Return the (X, Y) coordinate for the center point of the cell that contains the specified text.  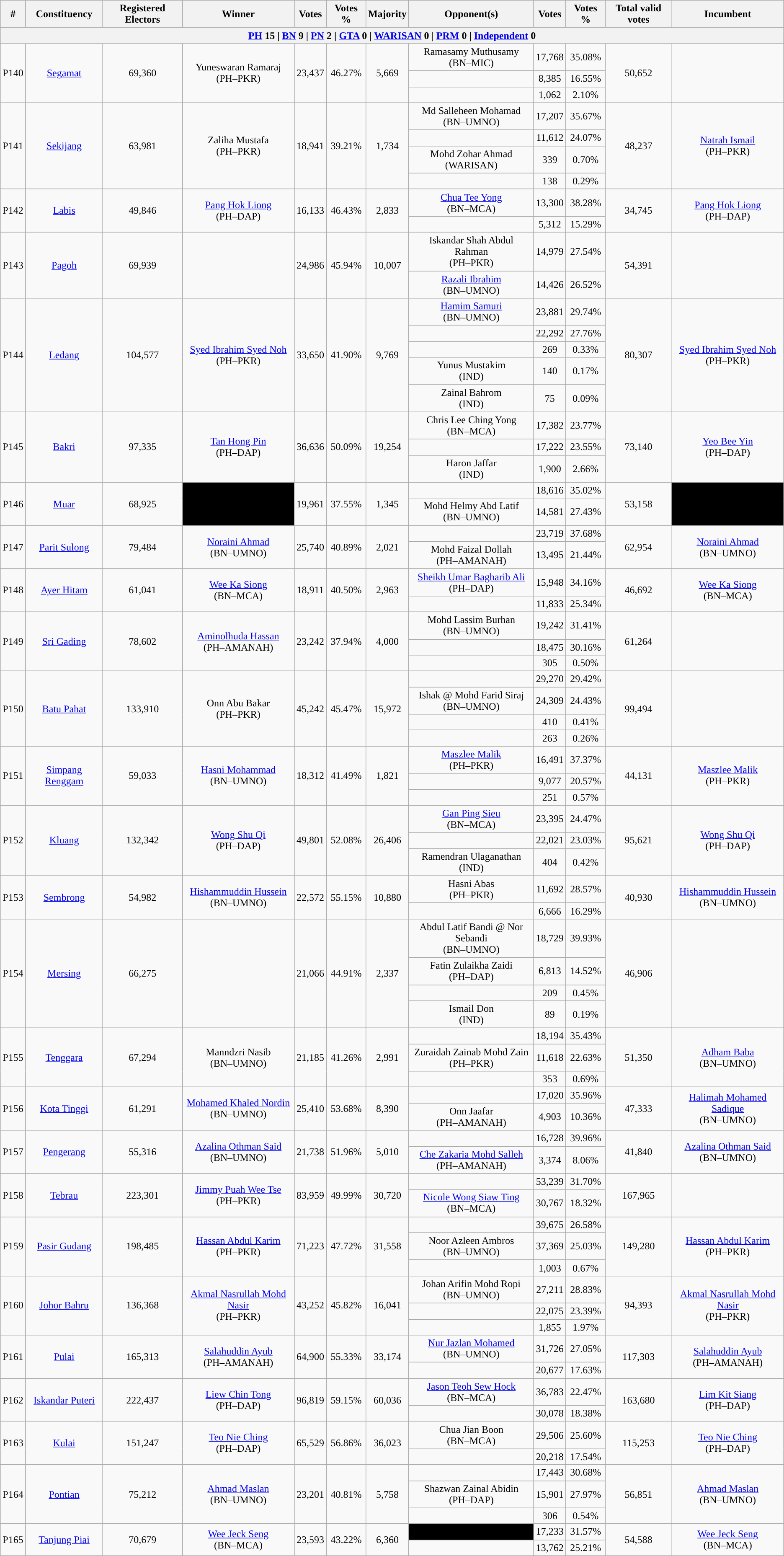
22,292 (549, 333)
10,007 (387, 265)
22,572 (311, 897)
Pagoh (64, 265)
9,077 (549, 781)
6,666 (549, 911)
4,000 (387, 641)
39,675 (549, 1225)
27.05% (585, 1349)
54,982 (142, 897)
11,833 (549, 604)
P156 (13, 1109)
83,959 (311, 1195)
55.33% (346, 1357)
Incumbent (728, 14)
Kulai (64, 1443)
30,767 (549, 1203)
Fatin Zulaikha Zaidi(PH–DAP) (471, 971)
35.08% (585, 57)
1,003 (549, 1268)
40.89% (346, 547)
36,636 (311, 447)
26.58% (585, 1225)
45.94% (346, 265)
75,212 (142, 1494)
16.55% (585, 79)
Sekijang (64, 146)
23.55% (585, 447)
Yuneswaran Ramaraj(PH–PKR) (238, 73)
39.93% (585, 938)
410 (549, 722)
22,075 (549, 1311)
163,680 (638, 1400)
Ayer Hitam (64, 590)
40.50% (346, 590)
16.29% (585, 911)
56.86% (346, 1443)
17,382 (549, 426)
Labis (64, 210)
23,719 (549, 533)
1,734 (387, 146)
41.90% (346, 355)
0.50% (585, 663)
P165 (13, 1540)
5,312 (549, 224)
P146 (13, 504)
97,335 (142, 447)
16,133 (311, 210)
21.44% (585, 555)
17,222 (549, 447)
P144 (13, 355)
94,393 (638, 1305)
1,345 (387, 504)
Mersing (64, 973)
45.47% (346, 709)
21,185 (311, 1057)
25.03% (585, 1246)
14,581 (549, 512)
69,939 (142, 265)
P150 (13, 709)
Che Zakaria Mohd Salleh(PH–AMANAH) (471, 1160)
23,201 (311, 1494)
0.57% (585, 797)
Md Salleheen Mohamad(BN–UMNO) (471, 116)
Johan Arifin Mohd Ropi(BN–UMNO) (471, 1290)
31,726 (549, 1349)
24,309 (549, 700)
50,652 (638, 73)
18,729 (549, 938)
2,963 (387, 590)
Kota Tinggi (64, 1109)
P147 (13, 547)
P142 (13, 210)
0.17% (585, 371)
Shazwan Zainal Abidin(PH–DAP) (471, 1494)
11,692 (549, 889)
0.29% (585, 181)
52.08% (346, 840)
46.43% (346, 210)
209 (549, 993)
133,910 (142, 709)
60,036 (387, 1400)
51,350 (638, 1057)
Yeo Bee Yin(PH–DAP) (728, 447)
P161 (13, 1357)
59,033 (142, 776)
71,223 (311, 1246)
Majority (387, 14)
10,880 (387, 897)
20,677 (549, 1370)
24,986 (311, 265)
23.39% (585, 1311)
35.67% (585, 116)
1,821 (387, 776)
Onn Jaafar(PH–AMANAH) (471, 1117)
1,900 (549, 468)
65,529 (311, 1443)
Chris Lee Ching Yong(BN–MCA) (471, 426)
Ramendran Ulaganathan(IND) (471, 862)
Mohd Zohar Ahmad(WARISAN) (471, 159)
27.76% (585, 333)
P155 (13, 1057)
5,669 (387, 73)
28.57% (585, 889)
14.52% (585, 971)
151,247 (142, 1443)
23.77% (585, 426)
P162 (13, 1400)
Tan Hong Pin(PH–DAP) (238, 447)
41.49% (346, 776)
39.21% (346, 146)
61,264 (638, 641)
104,577 (142, 355)
34.16% (585, 582)
33,650 (311, 355)
17.63% (585, 1370)
25.34% (585, 604)
31,558 (387, 1246)
Hamim Samuri(BN–UMNO) (471, 312)
47,333 (638, 1109)
Parit Sulong (64, 547)
Sri Gading (64, 641)
44.91% (346, 973)
117,303 (638, 1357)
49,801 (311, 840)
24.43% (585, 700)
8,385 (549, 79)
Adham Baba(BN–UMNO) (728, 1057)
23,242 (311, 641)
54,588 (638, 1540)
P164 (13, 1494)
251 (549, 797)
41,840 (638, 1152)
25,740 (311, 547)
21,066 (311, 973)
Hasni Abas(PH–PKR) (471, 889)
Halimah Mohamed Sadique(BN–UMNO) (728, 1109)
13,300 (549, 203)
0.70% (585, 159)
Pengerang (64, 1152)
Ramasamy Muthusamy(BN–MIC) (471, 57)
18,911 (311, 590)
# (13, 14)
13,495 (549, 555)
P148 (13, 590)
18,194 (549, 1036)
Gan Ping Sieu(BN–MCA) (471, 819)
136,368 (142, 1305)
Zuraidah Zainab Mohd Zain(PH–PKR) (471, 1057)
2,833 (387, 210)
2,021 (387, 547)
55,316 (142, 1152)
29.42% (585, 679)
18.38% (585, 1414)
15,901 (549, 1494)
56,851 (638, 1494)
P159 (13, 1246)
43,252 (311, 1305)
51.96% (346, 1152)
Opponent(s) (471, 14)
1,855 (549, 1327)
3,374 (549, 1160)
Noor Azleen Ambros(BN–UMNO) (471, 1246)
19,242 (549, 625)
29,506 (549, 1435)
43.22% (346, 1540)
Tebrau (64, 1195)
P149 (13, 641)
26.52% (585, 284)
Pulai (64, 1357)
353 (549, 1079)
10.36% (585, 1117)
Chua Tee Yong(BN–MCA) (471, 203)
Razali Ibrahim (BN–UMNO) (471, 284)
Iskandar Puteri (64, 1400)
17,443 (549, 1473)
Bakri (64, 447)
5,758 (387, 1494)
37.55% (346, 504)
18,941 (311, 146)
34,745 (638, 210)
140 (549, 371)
0.42% (585, 862)
16,041 (387, 1305)
222,437 (142, 1400)
Haron Jaffar(IND) (471, 468)
30.16% (585, 647)
138 (549, 181)
2,337 (387, 973)
Manndzri Nasib(BN–UMNO) (238, 1057)
Batu Pahat (64, 709)
17,020 (549, 1095)
66,275 (142, 973)
99,494 (638, 709)
Onn Abu Bakar(PH–PKR) (238, 709)
45.82% (346, 1305)
31.41% (585, 625)
68,925 (142, 504)
20.57% (585, 781)
22.47% (585, 1392)
46,906 (638, 973)
0.26% (585, 738)
35.96% (585, 1095)
23,437 (311, 73)
23,395 (549, 819)
P157 (13, 1152)
19,961 (311, 504)
23,593 (311, 1540)
61,041 (142, 590)
Yunus Mustakim(IND) (471, 371)
31.70% (585, 1181)
69,360 (142, 73)
40,930 (638, 897)
223,301 (142, 1195)
305 (549, 663)
27,211 (549, 1290)
54,391 (638, 265)
P153 (13, 897)
Total valid votes (638, 14)
29.74% (585, 312)
198,485 (142, 1246)
P141 (13, 146)
25,410 (311, 1109)
P151 (13, 776)
24.07% (585, 138)
38.28% (585, 203)
269 (549, 349)
22,021 (549, 840)
P163 (13, 1443)
75 (549, 398)
P140 (13, 73)
Tanjung Piai (64, 1540)
P158 (13, 1195)
37.37% (585, 760)
63,981 (142, 146)
Zaliha Mustafa(PH–PKR) (238, 146)
24.47% (585, 819)
PH 15 | BN 9 | PN 2 | GTA 0 | WARISAN 0 | PRM 0 | Independent 0 (392, 36)
Constituency (64, 14)
P160 (13, 1305)
11,618 (549, 1057)
11,612 (549, 138)
31.57% (585, 1532)
15,972 (387, 709)
39.96% (585, 1138)
8,390 (387, 1109)
27.97% (585, 1494)
18,312 (311, 776)
78,602 (142, 641)
18,475 (549, 647)
5,010 (387, 1152)
44,131 (638, 776)
0.19% (585, 1015)
53,158 (638, 504)
6,360 (387, 1540)
70,679 (142, 1540)
Chua Jian Boon (BN–MCA) (471, 1435)
36,783 (549, 1392)
Zainal Bahrom(IND) (471, 398)
48,237 (638, 146)
23.03% (585, 840)
1.97% (585, 1327)
Mohd Helmy Abd Latif(BN–UMNO) (471, 512)
25.21% (585, 1548)
37.68% (585, 533)
167,965 (638, 1195)
37.94% (346, 641)
89 (549, 1015)
16,728 (549, 1138)
132,342 (142, 840)
79,484 (142, 547)
0.54% (585, 1516)
15,948 (549, 582)
1,062 (549, 95)
263 (549, 738)
53.68% (346, 1109)
6,813 (549, 971)
Registered Electors (142, 14)
Kluang (64, 840)
20,218 (549, 1457)
27.54% (585, 251)
21,738 (311, 1152)
45,242 (311, 709)
0.41% (585, 722)
49.99% (346, 1195)
0.33% (585, 349)
P145 (13, 447)
Jason Teoh Sew Hock(BN–MCA) (471, 1392)
19,254 (387, 447)
Ishak @ Mohd Farid Siraj(BN–UMNO) (471, 700)
Pontian (64, 1494)
8.06% (585, 1160)
0.45% (585, 993)
P152 (13, 840)
29,270 (549, 679)
61,291 (142, 1109)
Pasir Gudang (64, 1246)
306 (549, 1516)
Simpang Renggam (64, 776)
165,313 (142, 1357)
Tenggara (64, 1057)
Iskandar Shah Abdul Rahman(PH–PKR) (471, 251)
13,762 (549, 1548)
59.15% (346, 1400)
18,616 (549, 490)
46,692 (638, 590)
9,769 (387, 355)
15.29% (585, 224)
404 (549, 862)
23,881 (549, 312)
27.43% (585, 512)
25.60% (585, 1435)
2.10% (585, 95)
Natrah Ismail(PH–PKR) (728, 146)
55.15% (346, 897)
17,207 (549, 116)
P154 (13, 973)
Ismail Don(IND) (471, 1015)
62,954 (638, 547)
80,307 (638, 355)
339 (549, 159)
37,369 (549, 1246)
2,991 (387, 1057)
Winner (238, 14)
47.72% (346, 1246)
64,900 (311, 1357)
Nicole Wong Siaw Ting (BN–MCA) (471, 1203)
Lim Kit Siang(PH–DAP) (728, 1400)
36,023 (387, 1443)
22.63% (585, 1057)
Mohd Faizal Dollah(PH–AMANAH) (471, 555)
0.09% (585, 398)
17,768 (549, 57)
73,140 (638, 447)
50.09% (346, 447)
0.69% (585, 1079)
30.68% (585, 1473)
17.54% (585, 1457)
Muar (64, 504)
Abdul Latif Bandi @ Nor Sebandi(BN–UMNO) (471, 938)
Nur Jazlan Mohamed(BN–UMNO) (471, 1349)
115,253 (638, 1443)
67,294 (142, 1057)
35.43% (585, 1036)
149,280 (638, 1246)
14,426 (549, 284)
14,979 (549, 251)
2.66% (585, 468)
0.67% (585, 1268)
35.02% (585, 490)
30,720 (387, 1195)
53,239 (549, 1181)
28.83% (585, 1290)
Liew Chin Tong(PH–DAP) (238, 1400)
17,233 (549, 1532)
Sembrong (64, 897)
41.26% (346, 1057)
4,903 (549, 1117)
96,819 (311, 1400)
Mohd Lassim Burhan(BN–UMNO) (471, 625)
Sheikh Umar Bagharib Ali(PH–DAP) (471, 582)
P143 (13, 265)
30,078 (549, 1414)
Segamat (64, 73)
33,174 (387, 1357)
18.32% (585, 1203)
46.27% (346, 73)
40.81% (346, 1494)
49,846 (142, 210)
16,491 (549, 760)
Ledang (64, 355)
26,406 (387, 840)
Mohamed Khaled Nordin(BN–UMNO) (238, 1109)
Jimmy Puah Wee Tse(PH–PKR) (238, 1195)
Johor Bahru (64, 1305)
Hasni Mohammad(BN–UMNO) (238, 776)
95,621 (638, 840)
Aminolhuda Hassan(PH–AMANAH) (238, 641)
